Pinpoint the cell where the given text exists, returning its (X, Y) midpoint coordinate. 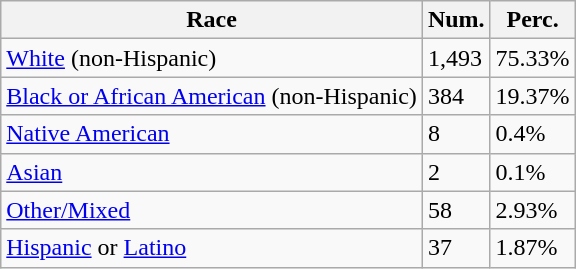
Race (212, 20)
37 (456, 248)
Other/Mixed (212, 210)
8 (456, 134)
Black or African American (non-Hispanic) (212, 96)
2.93% (532, 210)
Native American (212, 134)
2 (456, 172)
Hispanic or Latino (212, 248)
0.4% (532, 134)
Asian (212, 172)
384 (456, 96)
1,493 (456, 58)
0.1% (532, 172)
White (non-Hispanic) (212, 58)
Perc. (532, 20)
Num. (456, 20)
19.37% (532, 96)
58 (456, 210)
75.33% (532, 58)
1.87% (532, 248)
